Detect which cell encompasses the target text, then output its [X, Y] center coordinate. 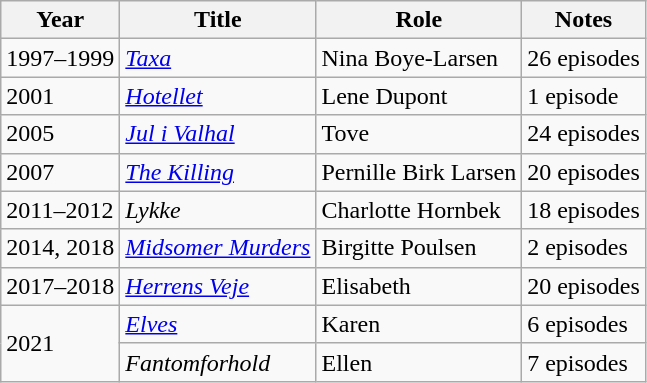
7 episodes [584, 362]
Notes [584, 20]
Ellen [419, 362]
2001 [60, 96]
Hotellet [218, 96]
Year [60, 20]
Taxa [218, 58]
2017–2018 [60, 286]
Pernille Birk Larsen [419, 172]
Elves [218, 324]
Midsomer Murders [218, 248]
The Killing [218, 172]
Karen [419, 324]
Title [218, 20]
Lene Dupont [419, 96]
2 episodes [584, 248]
Lykke [218, 210]
6 episodes [584, 324]
Jul i Valhal [218, 134]
Role [419, 20]
Charlotte Hornbek [419, 210]
1997–1999 [60, 58]
18 episodes [584, 210]
Birgitte Poulsen [419, 248]
2005 [60, 134]
Nina Boye-Larsen [419, 58]
Elisabeth [419, 286]
26 episodes [584, 58]
2021 [60, 343]
Herrens Veje [218, 286]
2007 [60, 172]
1 episode [584, 96]
24 episodes [584, 134]
2011–2012 [60, 210]
Fantomforhold [218, 362]
Tove [419, 134]
2014, 2018 [60, 248]
